Return the [x, y] coordinate for the center point of the cell that contains the specified text.  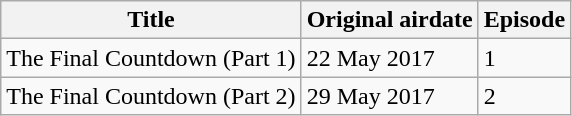
Episode [524, 20]
29 May 2017 [390, 96]
The Final Countdown (Part 2) [151, 96]
1 [524, 58]
22 May 2017 [390, 58]
Title [151, 20]
The Final Countdown (Part 1) [151, 58]
Original airdate [390, 20]
2 [524, 96]
